Find where the given text appears and provide that cell's center as (x, y) coordinate. 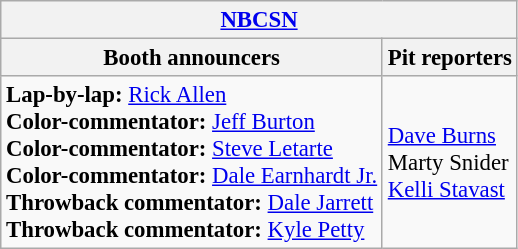
NBCSN (260, 20)
Dave BurnsMarty SniderKelli Stavast (450, 162)
Pit reporters (450, 58)
Booth announcers (192, 58)
